Pinpoint the cell where the given text exists, returning its [X, Y] midpoint coordinate. 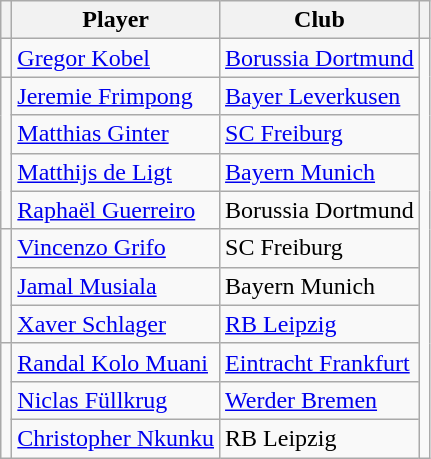
Player [116, 20]
Gregor Kobel [116, 58]
Eintracht Frankfurt [320, 362]
Vincenzo Grifo [116, 248]
Christopher Nkunku [116, 438]
Xaver Schlager [116, 324]
Club [320, 20]
Bayer Leverkusen [320, 96]
Jeremie Frimpong [116, 96]
Werder Bremen [320, 400]
Randal Kolo Muani [116, 362]
Jamal Musiala [116, 286]
Matthijs de Ligt [116, 172]
Raphaël Guerreiro [116, 210]
Matthias Ginter [116, 134]
Niclas Füllkrug [116, 400]
